Return the [x, y] coordinate for the center point of the cell that contains the specified text.  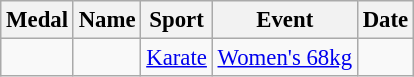
Date [385, 20]
Sport [176, 20]
Name [107, 20]
Event [284, 20]
Women's 68kg [284, 58]
Karate [176, 58]
Medal [38, 20]
